Determine the [x, y] coordinate at the center of the cell enclosing the given text.  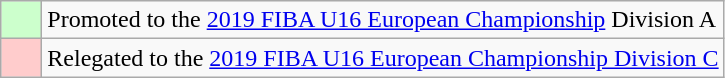
Relegated to the 2019 FIBA U16 European Championship Division C [383, 58]
Promoted to the 2019 FIBA U16 European Championship Division A [383, 20]
